Scan for the cell matching the given text and deliver its (X, Y) coordinate at center. 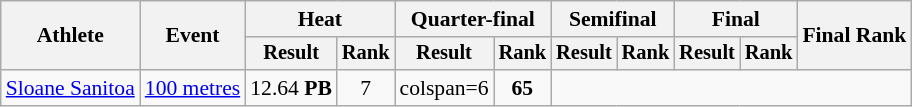
colspan=6 (444, 88)
Semifinal (612, 19)
12.64 PB (291, 88)
Heat (320, 19)
65 (523, 88)
Quarter-final (472, 19)
Athlete (70, 36)
7 (366, 88)
Event (192, 36)
Final (736, 19)
Final Rank (854, 36)
100 metres (192, 88)
Sloane Sanitoa (70, 88)
